Provide the [x, y] coordinate of the cell's center where the given text is located.  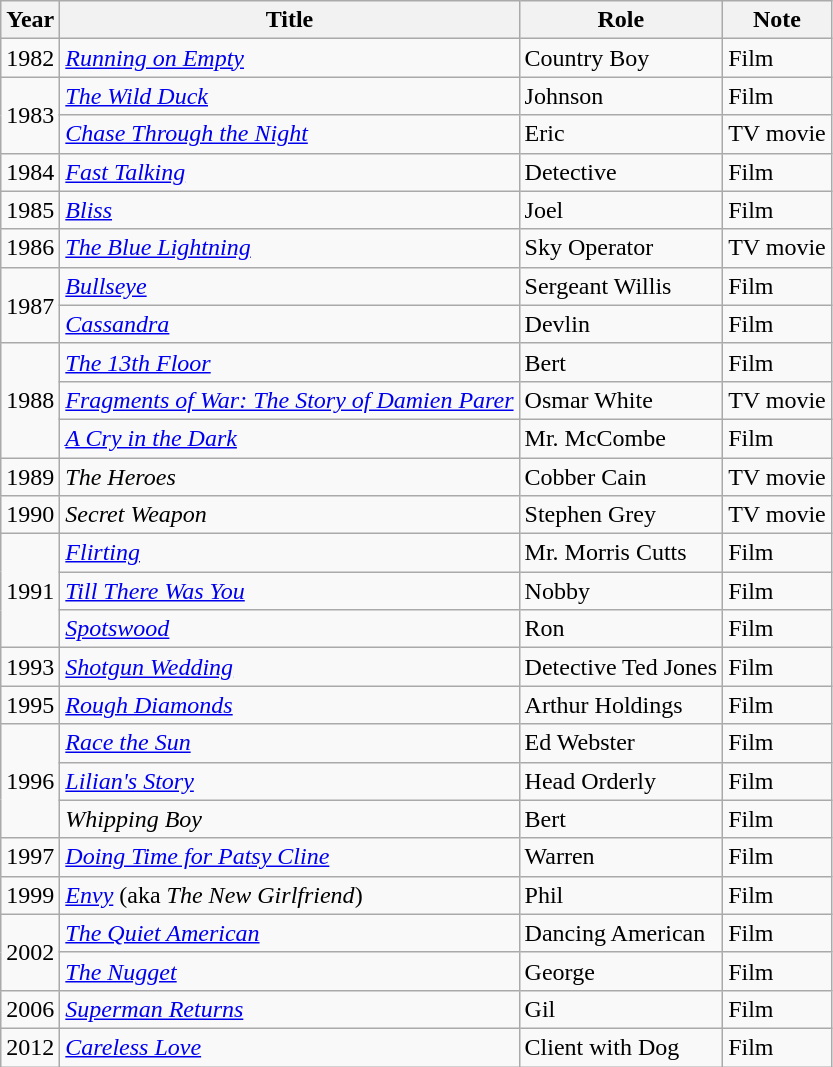
Bullseye [290, 286]
Till There Was You [290, 591]
Chase Through the Night [290, 134]
Phil [621, 895]
1988 [30, 400]
Note [778, 20]
Fragments of War: The Story of Damien Parer [290, 400]
Shotgun Wedding [290, 667]
Title [290, 20]
The Blue Lightning [290, 248]
Running on Empty [290, 58]
Superman Returns [290, 1009]
Stephen Grey [621, 515]
Head Orderly [621, 781]
Mr. Morris Cutts [621, 553]
Detective [621, 172]
1990 [30, 515]
Ed Webster [621, 743]
Warren [621, 857]
Arthur Holdings [621, 705]
1991 [30, 591]
The Heroes [290, 477]
Mr. McCombe [621, 438]
Rough Diamonds [290, 705]
1999 [30, 895]
Gil [621, 1009]
Year [30, 20]
The Nugget [290, 971]
Dancing American [621, 933]
Sky Operator [621, 248]
Ron [621, 629]
Race the Sun [290, 743]
Detective Ted Jones [621, 667]
Whipping Boy [290, 819]
Bliss [290, 210]
A Cry in the Dark [290, 438]
George [621, 971]
Country Boy [621, 58]
Nobby [621, 591]
Sergeant Willis [621, 286]
2012 [30, 1047]
Devlin [621, 324]
1989 [30, 477]
2002 [30, 952]
Johnson [621, 96]
Flirting [290, 553]
The Wild Duck [290, 96]
Role [621, 20]
1986 [30, 248]
Careless Love [290, 1047]
Envy (aka The New Girlfriend) [290, 895]
The 13th Floor [290, 362]
Osmar White [621, 400]
1983 [30, 115]
Client with Dog [621, 1047]
1984 [30, 172]
Doing Time for Patsy Cline [290, 857]
Cassandra [290, 324]
1997 [30, 857]
Cobber Cain [621, 477]
Joel [621, 210]
Secret Weapon [290, 515]
1995 [30, 705]
1982 [30, 58]
The Quiet American [290, 933]
1993 [30, 667]
1987 [30, 305]
Spotswood [290, 629]
Fast Talking [290, 172]
1985 [30, 210]
1996 [30, 781]
Eric [621, 134]
Lilian's Story [290, 781]
2006 [30, 1009]
